Pinpoint the cell where the given text exists, returning its (x, y) midpoint coordinate. 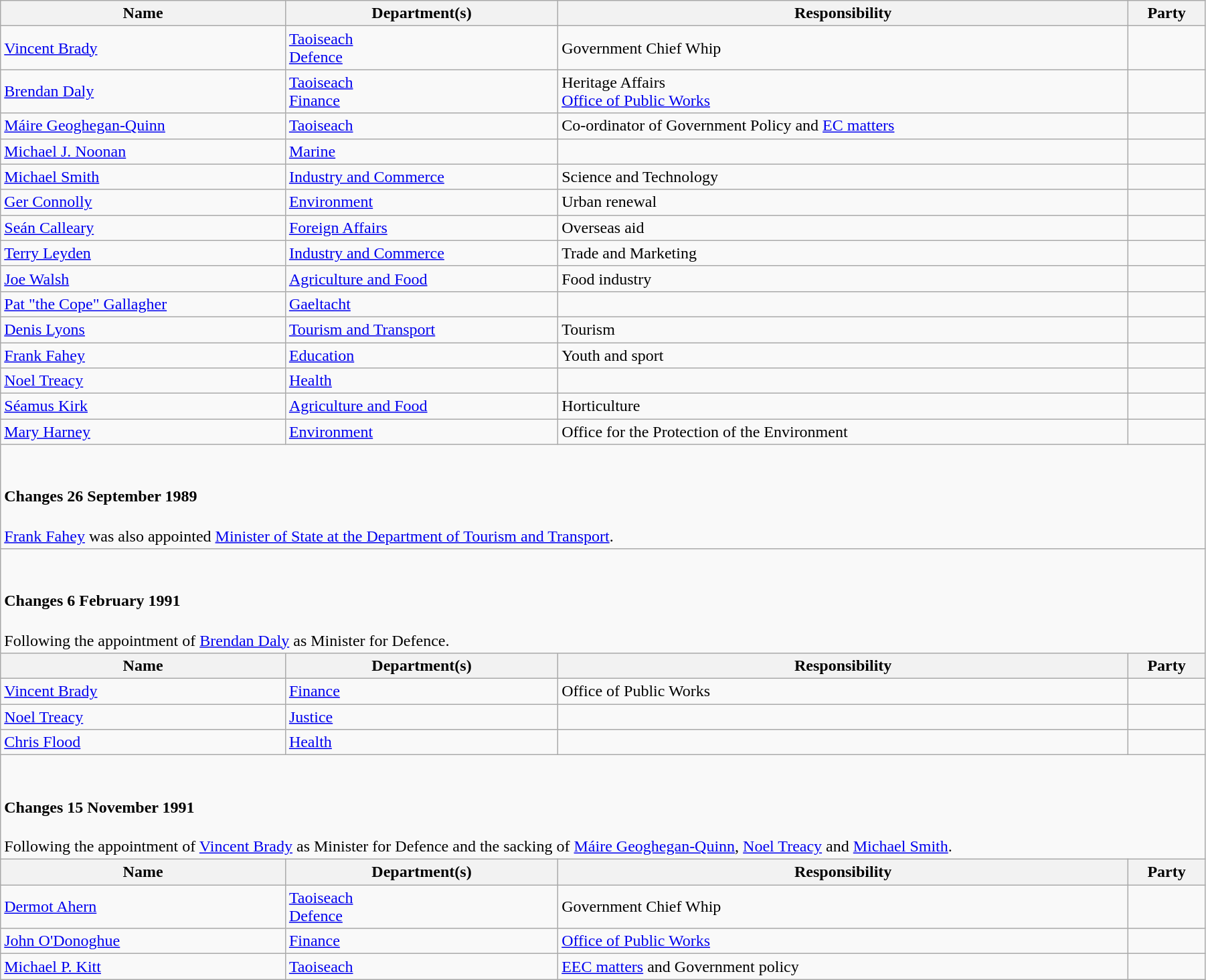
Justice (422, 717)
Chris Flood (143, 742)
TaoiseachFinance (422, 91)
Food industry (843, 278)
Michael J. Noonan (143, 151)
John O'Donoghue (143, 941)
Gaeltacht (422, 304)
Brendan Daly (143, 91)
Ger Connolly (143, 202)
Changes 26 September 1989Frank Fahey was also appointed Minister of State at the Department of Tourism and Transport. (603, 497)
Overseas aid (843, 228)
Foreign Affairs (422, 228)
Heritage AffairsOffice of Public Works (843, 91)
Science and Technology (843, 177)
Marine (422, 151)
Trade and Marketing (843, 253)
Michael P. Kitt (143, 967)
Pat "the Cope" Gallagher (143, 304)
Dermot Ahern (143, 906)
Seán Calleary (143, 228)
Frank Fahey (143, 355)
Youth and sport (843, 355)
Terry Leyden (143, 253)
Mary Harney (143, 432)
Education (422, 355)
Co-ordinator of Government Policy and EC matters (843, 126)
Denis Lyons (143, 329)
Michael Smith (143, 177)
Tourism (843, 329)
Máire Geoghegan-Quinn (143, 126)
Changes 6 February 1991Following the appointment of Brendan Daly as Minister for Defence. (603, 601)
Séamus Kirk (143, 406)
Urban renewal (843, 202)
Joe Walsh (143, 278)
Tourism and Transport (422, 329)
Horticulture (843, 406)
Office for the Protection of the Environment (843, 432)
EEC matters and Government policy (843, 967)
